From the cell containing the given text, extract its center point as [X, Y] coordinate. 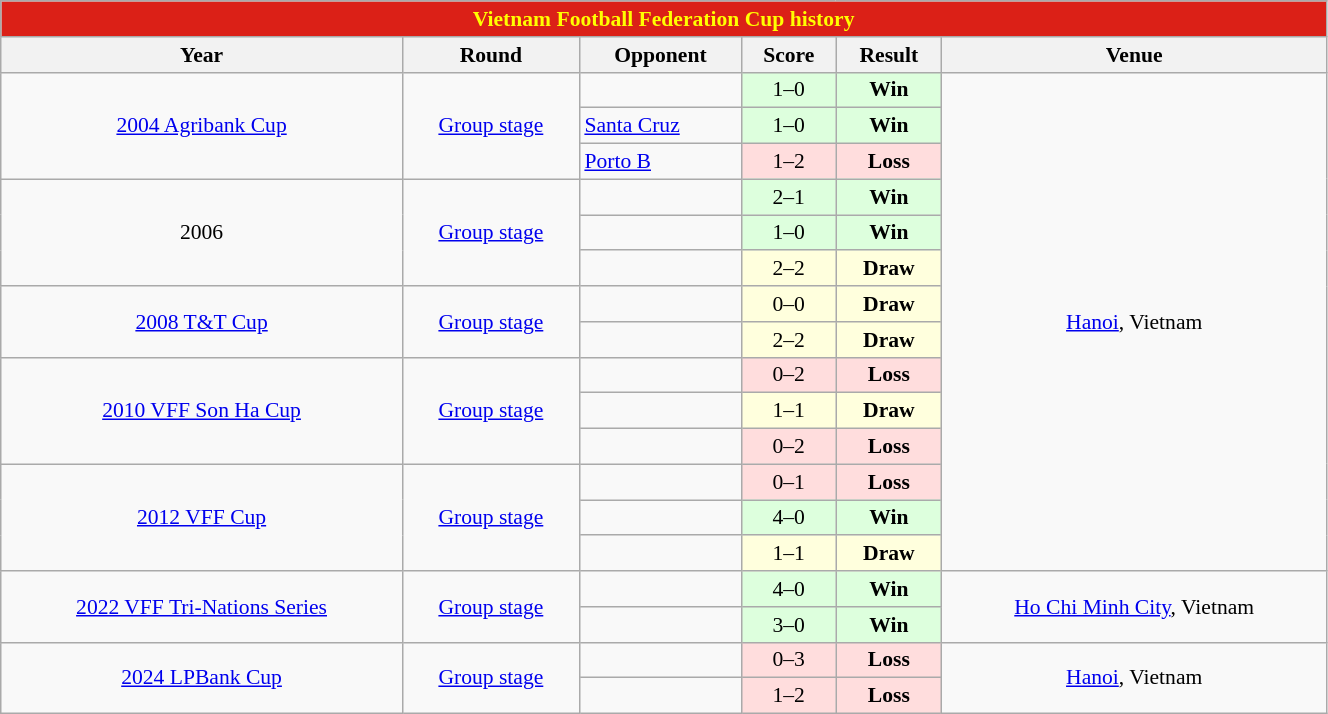
Result [889, 55]
2004 Agribank Cup [202, 126]
2024 LPBank Cup [202, 678]
0–3 [789, 660]
2008 T&T Cup [202, 322]
Opponent [660, 55]
2010 VFF Son Ha Cup [202, 410]
0–0 [789, 304]
Porto B [660, 162]
Ho Chi Minh City, Vietnam [1134, 606]
Year [202, 55]
2012 VFF Cup [202, 518]
2022 VFF Tri-Nations Series [202, 606]
Santa Cruz [660, 126]
Round [490, 55]
3–0 [789, 625]
2–1 [789, 197]
2006 [202, 232]
Venue [1134, 55]
Vietnam Football Federation Cup history [664, 19]
0–1 [789, 482]
Score [789, 55]
